Scan for the cell matching the given text and deliver its [x, y] coordinate at center. 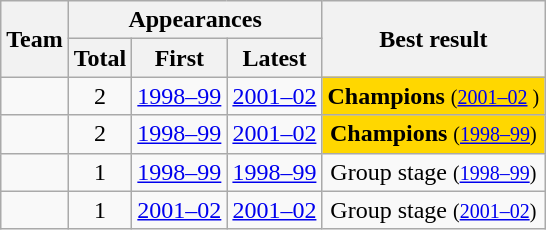
First [180, 58]
Group stage (1998–99) [434, 172]
Team [35, 39]
Group stage (2001–02) [434, 210]
Champions (2001–02 ) [434, 96]
Best result [434, 39]
Champions (1998–99) [434, 134]
Total [100, 58]
Appearances [195, 20]
Latest [274, 58]
